Identify which cell holds the provided text, then report its [x, y] central coordinate. 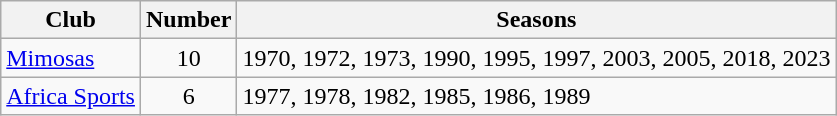
Africa Sports [71, 96]
6 [188, 96]
Seasons [536, 20]
Club [71, 20]
Number [188, 20]
1970, 1972, 1973, 1990, 1995, 1997, 2003, 2005, 2018, 2023 [536, 58]
Mimosas [71, 58]
10 [188, 58]
1977, 1978, 1982, 1985, 1986, 1989 [536, 96]
